Output the [X, Y] coordinate of the center of the cell containing the given text.  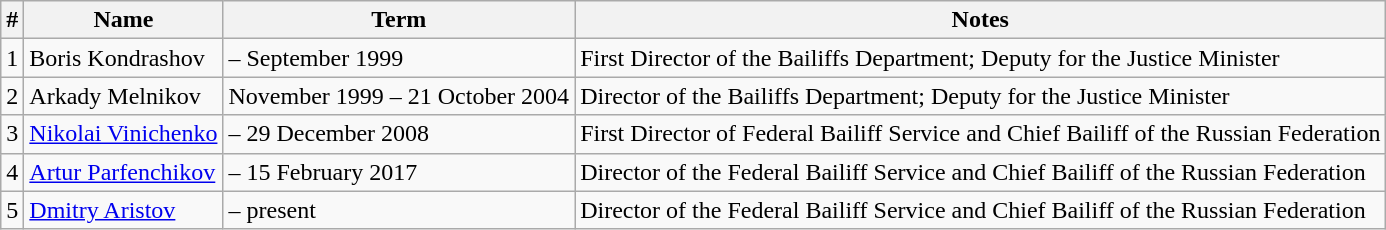
Artur Parfenchikov [124, 172]
Director of the Bailiffs Department; Deputy for the Justice Minister [980, 96]
First Director of Federal Bailiff Service and Chief Bailiff of the Russian Federation [980, 134]
Arkady Melnikov [124, 96]
Dmitry Aristov [124, 210]
1 [12, 58]
Nikolai Vinichenko [124, 134]
Notes [980, 20]
3 [12, 134]
First Director of the Bailiffs Department; Deputy for the Justice Minister [980, 58]
2 [12, 96]
– September 1999 [399, 58]
– present [399, 210]
– 29 December 2008 [399, 134]
# [12, 20]
– 15 February 2017 [399, 172]
November 1999 – 21 October 2004 [399, 96]
Name [124, 20]
5 [12, 210]
Boris Kondrashov [124, 58]
Term [399, 20]
4 [12, 172]
